Output the (x, y) coordinate of the center of the cell containing the given text.  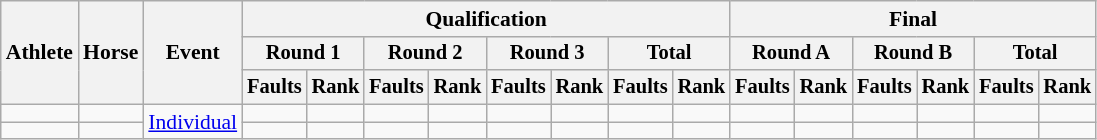
Qualification (486, 19)
Event (192, 52)
Round A (791, 54)
Individual (192, 122)
Horse (110, 52)
Round 1 (303, 54)
Final (913, 19)
Athlete (40, 52)
Round 2 (425, 54)
Round B (913, 54)
Round 3 (547, 54)
